Provide the [X, Y] coordinate of the cell's center where the given text is located.  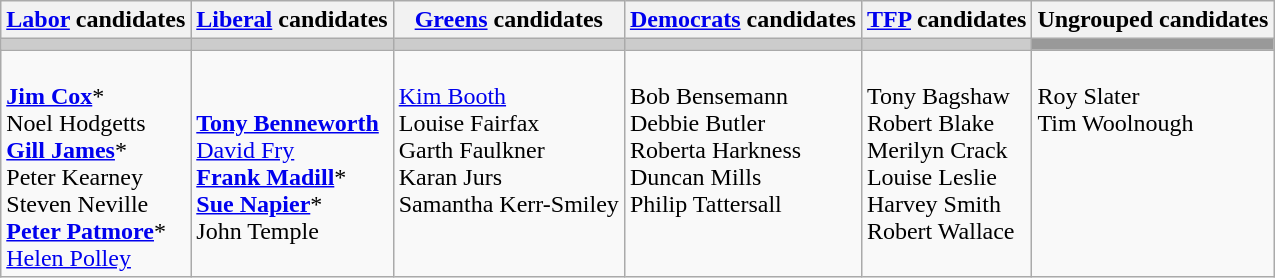
Roy Slater Tim Woolnough [1153, 164]
Bob Bensemann Debbie Butler Roberta Harkness Duncan Mills Philip Tattersall [742, 164]
Democrats candidates [742, 20]
Liberal candidates [292, 20]
TFP candidates [946, 20]
Tony Bagshaw Robert Blake Merilyn Crack Louise Leslie Harvey Smith Robert Wallace [946, 164]
Ungrouped candidates [1153, 20]
Labor candidates [96, 20]
Jim Cox* Noel Hodgetts Gill James* Peter Kearney Steven Neville Peter Patmore* Helen Polley [96, 164]
Kim Booth Louise Fairfax Garth Faulkner Karan Jurs Samantha Kerr-Smiley [508, 164]
Tony Benneworth David Fry Frank Madill* Sue Napier* John Temple [292, 164]
Greens candidates [508, 20]
